Return the [X, Y] coordinate for the center point of the cell that contains the specified text.  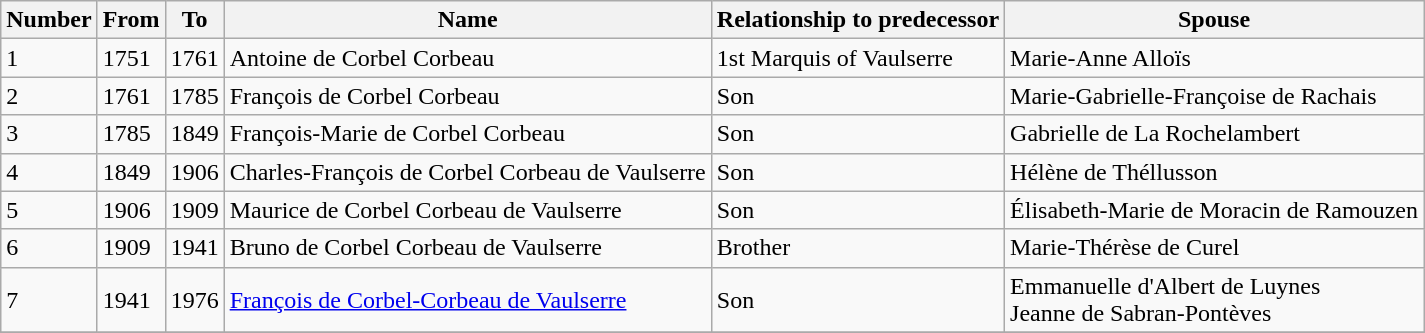
Antoine de Corbel Corbeau [468, 58]
Charles-François de Corbel Corbeau de Vaulserre [468, 172]
From [131, 20]
Relationship to predecessor [858, 20]
1976 [194, 300]
1st Marquis of Vaulserre [858, 58]
Marie-Gabrielle-Françoise de Rachais [1214, 96]
Élisabeth-Marie de Moracin de Ramouzen [1214, 210]
Emmanuelle d'Albert de LuynesJeanne de Sabran-Pontèves [1214, 300]
6 [49, 248]
Number [49, 20]
7 [49, 300]
Marie-Thérèse de Curel [1214, 248]
François de Corbel Corbeau [468, 96]
François-Marie de Corbel Corbeau [468, 134]
4 [49, 172]
Brother [858, 248]
Bruno de Corbel Corbeau de Vaulserre [468, 248]
Maurice de Corbel Corbeau de Vaulserre [468, 210]
Spouse [1214, 20]
1751 [131, 58]
Gabrielle de La Rochelambert [1214, 134]
To [194, 20]
1 [49, 58]
Name [468, 20]
2 [49, 96]
5 [49, 210]
François de Corbel-Corbeau de Vaulserre [468, 300]
Hélène de Théllusson [1214, 172]
3 [49, 134]
Marie-Anne Alloïs [1214, 58]
